Search for the cell housing the specified text and yield its (X, Y) center coordinate. 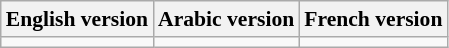
English version (77, 19)
French version (373, 19)
Arabic version (226, 19)
